Return (X, Y) of the center of cell containing provided text 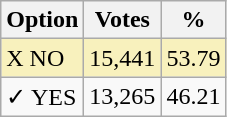
✓ YES (42, 97)
Option (42, 20)
53.79 (194, 58)
15,441 (122, 58)
46.21 (194, 97)
% (194, 20)
X NO (42, 58)
Votes (122, 20)
13,265 (122, 97)
